Detect which cell encompasses the target text, then output its (X, Y) center coordinate. 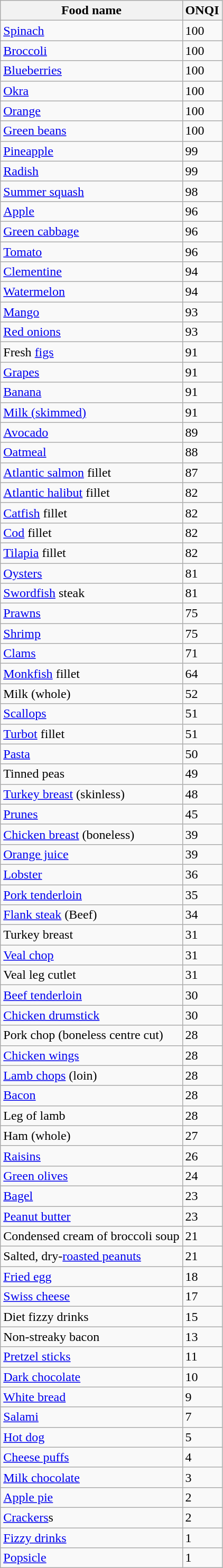
Salted, dry-roasted peanuts (91, 1257)
Tilapia fillet (91, 553)
Ham (whole) (91, 1136)
Fizzy drinks (91, 1538)
Pasta (91, 754)
Watermelon (91, 292)
Scallops (91, 714)
Milk chocolate (91, 1477)
36 (202, 874)
Pork chop (boneless centre cut) (91, 1035)
Beef tenderloin (91, 995)
89 (202, 432)
Turkey breast (skinless) (91, 794)
Pork tenderloin (91, 895)
Popsicle (91, 1558)
Tinned peas (91, 774)
Swiss cheese (91, 1297)
Fried egg (91, 1277)
Raisins (91, 1156)
Fresh figs (91, 352)
Salami (91, 1417)
18 (202, 1277)
Pineapple (91, 151)
15 (202, 1317)
Flank steak (Beef) (91, 915)
Atlantic salmon fillet (91, 473)
5 (202, 1437)
Cod fillet (91, 533)
Broccoli (91, 51)
Shrimp (91, 634)
Green cabbage (91, 231)
Banana (91, 392)
Oysters (91, 573)
71 (202, 654)
Apple pie (91, 1497)
Chicken wings (91, 1055)
Catfish fillet (91, 513)
50 (202, 754)
Pretzel sticks (91, 1357)
Veal chop (91, 955)
Chicken breast (boneless) (91, 834)
35 (202, 895)
Green olives (91, 1176)
Atlantic halibut fillet (91, 493)
9 (202, 1397)
Orange juice (91, 854)
88 (202, 452)
Hot dog (91, 1437)
Veal leg cutlet (91, 975)
Food name (91, 11)
Milk (skimmed) (91, 412)
Tomato (91, 252)
Clementine (91, 272)
Blueberries (91, 71)
Okra (91, 91)
26 (202, 1156)
7 (202, 1417)
64 (202, 674)
ONQI (202, 11)
Dark chocolate (91, 1377)
Bacon (91, 1095)
52 (202, 694)
Non-streaky bacon (91, 1337)
Red onions (91, 332)
Turbot fillet (91, 734)
Leg of lamb (91, 1116)
34 (202, 915)
11 (202, 1357)
Spinach (91, 31)
87 (202, 473)
Monkfish fillet (91, 674)
13 (202, 1337)
45 (202, 814)
Lamb chops (loin) (91, 1075)
Milk (whole) (91, 694)
Turkey breast (91, 935)
Prunes (91, 814)
Cheese puffs (91, 1457)
Diet fizzy drinks (91, 1317)
49 (202, 774)
48 (202, 794)
Grapes (91, 372)
Radish (91, 171)
24 (202, 1176)
27 (202, 1136)
Apple (91, 211)
Condensed cream of broccoli soup (91, 1236)
Swordfish steak (91, 593)
Avocado (91, 432)
Crackerss (91, 1517)
17 (202, 1297)
Orange (91, 111)
Summer squash (91, 191)
Chicken drumstick (91, 1015)
4 (202, 1457)
Green beans (91, 131)
Prawns (91, 613)
10 (202, 1377)
Clams (91, 654)
White bread (91, 1397)
3 (202, 1477)
Oatmeal (91, 452)
Mango (91, 312)
Bagel (91, 1196)
Lobster (91, 874)
98 (202, 191)
Peanut butter (91, 1216)
